Output the [x, y] coordinate of the center of the cell containing the given text.  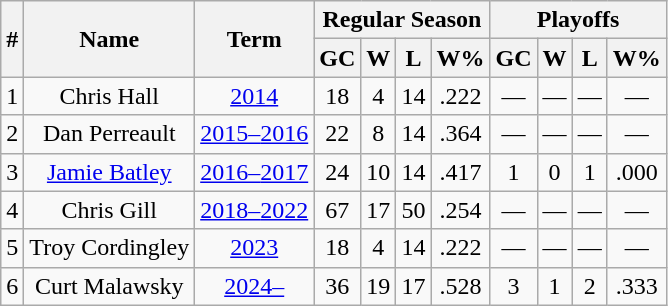
Playoffs [578, 20]
.364 [460, 134]
.000 [636, 172]
2015–2016 [254, 134]
Dan Perreault [110, 134]
19 [378, 286]
Chris Gill [110, 210]
.417 [460, 172]
Chris Hall [110, 96]
2024– [254, 286]
Regular Season [402, 20]
50 [414, 210]
Troy Cordingley [110, 248]
.528 [460, 286]
8 [378, 134]
0 [554, 172]
22 [338, 134]
10 [378, 172]
Name [110, 39]
2014 [254, 96]
2016–2017 [254, 172]
5 [12, 248]
.333 [636, 286]
2023 [254, 248]
Curt Malawsky [110, 286]
36 [338, 286]
24 [338, 172]
.254 [460, 210]
2018–2022 [254, 210]
# [12, 39]
67 [338, 210]
Jamie Batley [110, 172]
Term [254, 39]
6 [12, 286]
